Extract the (X, Y) coordinate from the center of the cell holding the provided text.  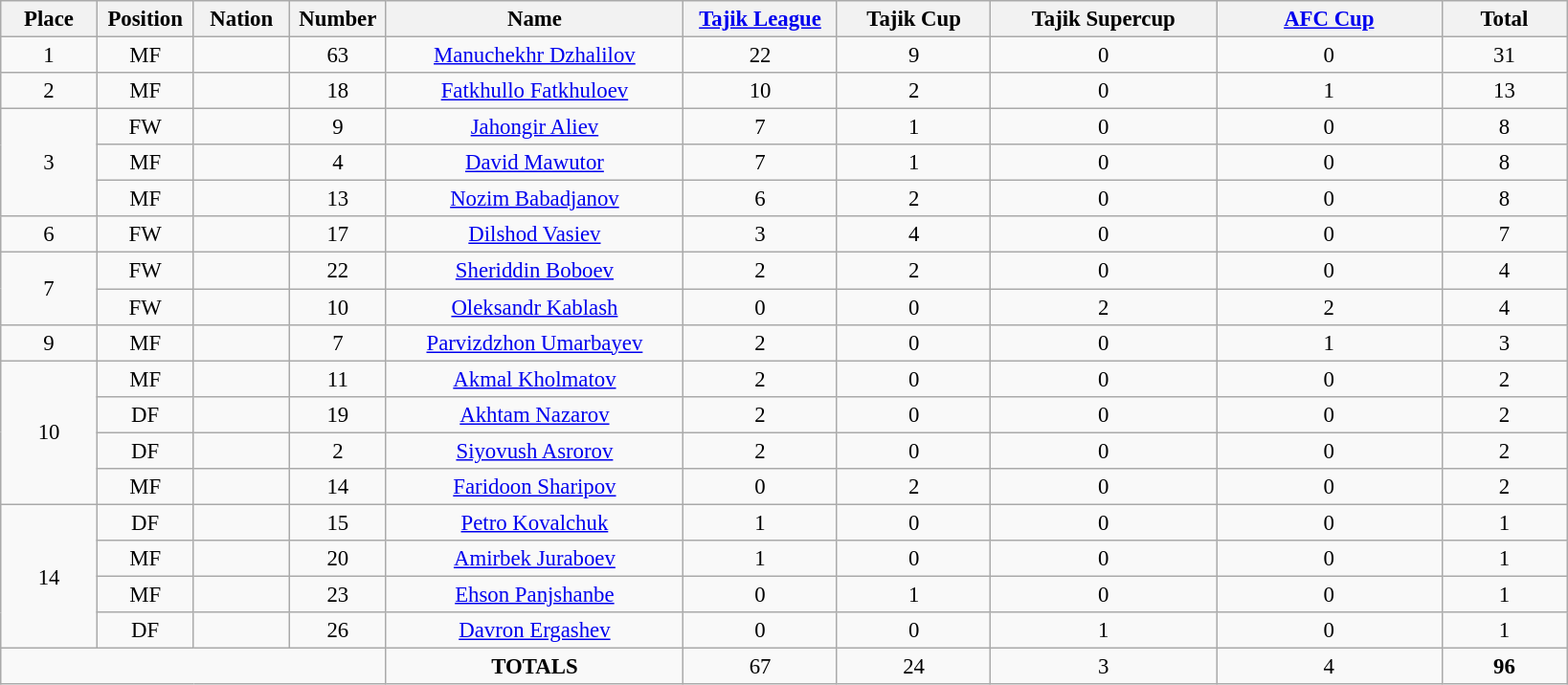
Oleksandr Kablash (534, 307)
24 (913, 667)
Akhtam Nazarov (534, 414)
96 (1505, 667)
11 (339, 379)
26 (339, 630)
Nozim Babadjanov (534, 199)
67 (760, 667)
15 (339, 522)
Tajik League (760, 19)
63 (339, 55)
Petro Kovalchuk (534, 522)
Sheriddin Boboev (534, 271)
Siyovush Asrorov (534, 451)
17 (339, 234)
19 (339, 414)
Davron Ergashev (534, 630)
Ehson Panjshanbe (534, 594)
Total (1505, 19)
Position (146, 19)
Nation (241, 19)
Tajik Supercup (1104, 19)
Tajik Cup (913, 19)
20 (339, 559)
Place (50, 19)
AFC Cup (1329, 19)
Akmal Kholmatov (534, 379)
31 (1505, 55)
Parvizdzhon Umarbayev (534, 342)
18 (339, 91)
Manuchekhr Dzhalilov (534, 55)
Number (339, 19)
Faridoon Sharipov (534, 487)
Dilshod Vasiev (534, 234)
Name (534, 19)
Fatkhullo Fatkhuloev (534, 91)
David Mawutor (534, 163)
Jahongir Aliev (534, 127)
TOTALS (534, 667)
Amirbek Juraboev (534, 559)
23 (339, 594)
